Return [X, Y] of the center of cell containing provided text 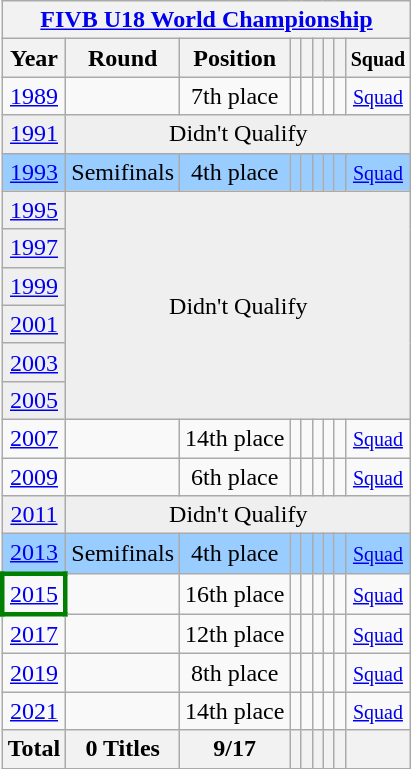
1997 [34, 248]
2017 [34, 634]
Total [34, 749]
1991 [34, 134]
1989 [34, 96]
0 Titles [123, 749]
Year [34, 58]
2001 [34, 324]
16th place [235, 594]
2003 [34, 362]
1995 [34, 210]
2013 [34, 554]
1999 [34, 286]
9/17 [235, 749]
Round [123, 58]
7th place [235, 96]
2011 [34, 515]
12th place [235, 634]
6th place [235, 477]
1993 [34, 172]
2021 [34, 711]
2007 [34, 438]
2009 [34, 477]
2015 [34, 594]
2019 [34, 673]
8th place [235, 673]
2005 [34, 400]
Position [235, 58]
FIVB U18 World Championship [206, 20]
